Find where the given text appears and provide that cell's center as [x, y] coordinate. 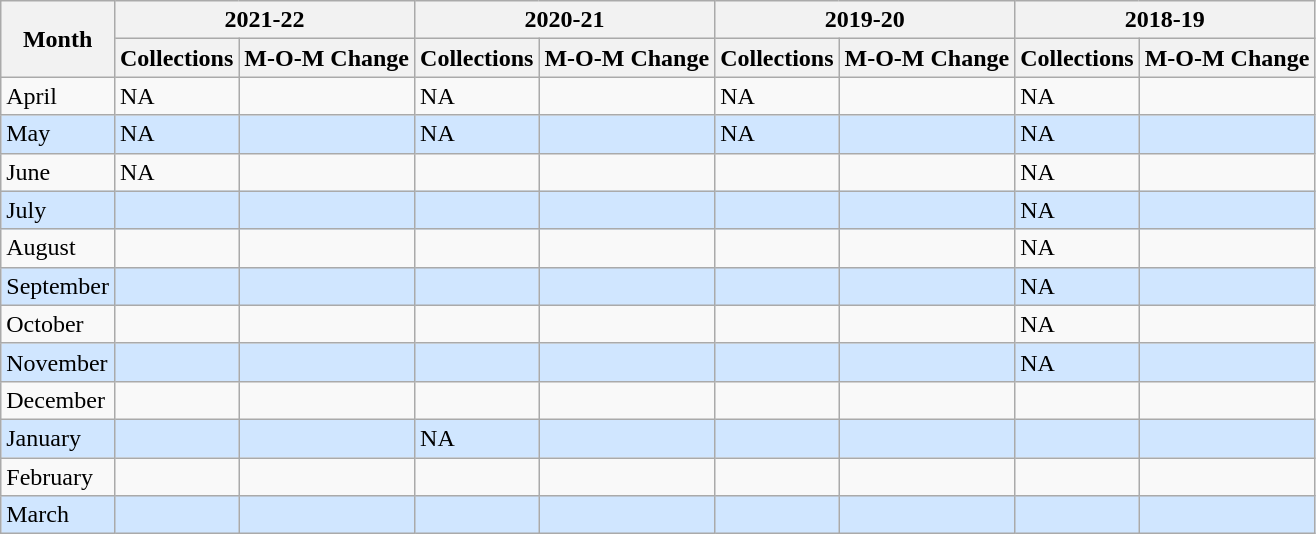
2021-22 [264, 20]
July [58, 210]
Month [58, 39]
October [58, 324]
2019-20 [865, 20]
March [58, 515]
April [58, 96]
August [58, 248]
September [58, 286]
February [58, 477]
June [58, 172]
January [58, 438]
2020-21 [565, 20]
November [58, 362]
May [58, 134]
2018-19 [1165, 20]
December [58, 400]
